Extract the [X, Y] coordinate from the center of the cell holding the provided text.  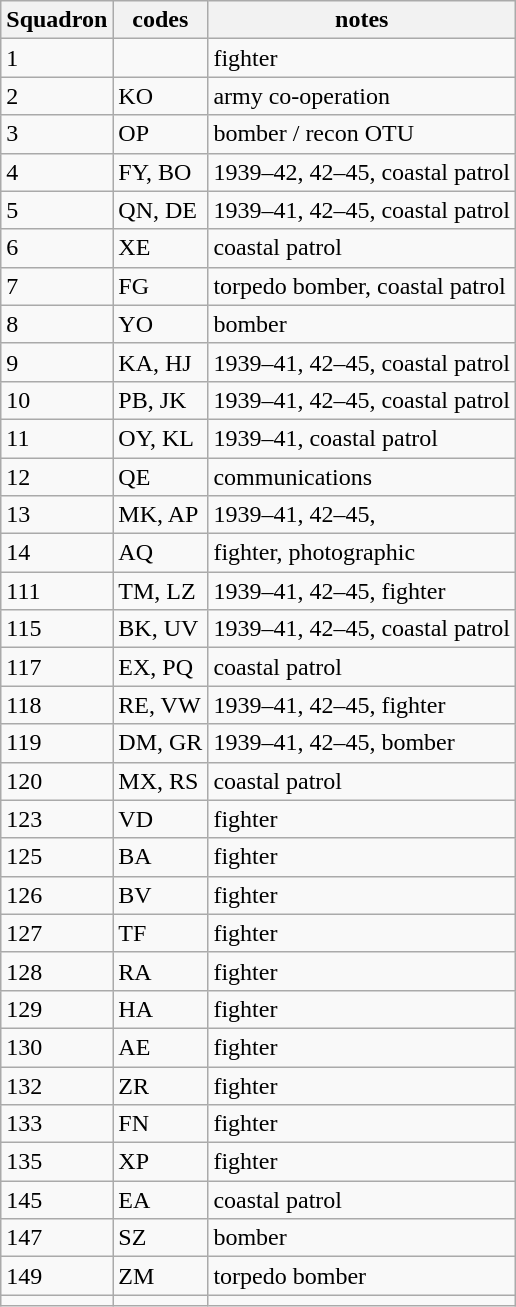
Squadron [57, 20]
ZR [160, 1085]
13 [57, 515]
bomber / recon OTU [362, 134]
130 [57, 1047]
123 [57, 819]
14 [57, 553]
1939–41, 42–45, [362, 515]
120 [57, 781]
torpedo bomber, coastal patrol [362, 286]
EA [160, 1200]
11 [57, 438]
115 [57, 629]
fighter, photographic [362, 553]
KA, HJ [160, 362]
133 [57, 1124]
FY, BO [160, 172]
AE [160, 1047]
MX, RS [160, 781]
132 [57, 1085]
3 [57, 134]
4 [57, 172]
MK, AP [160, 515]
DM, GR [160, 743]
BK, UV [160, 629]
12 [57, 477]
TF [160, 933]
117 [57, 667]
6 [57, 248]
145 [57, 1200]
125 [57, 857]
149 [57, 1276]
5 [57, 210]
PB, JK [160, 400]
XE [160, 248]
VD [160, 819]
YO [160, 324]
BV [160, 895]
8 [57, 324]
BA [160, 857]
OP [160, 134]
OY, KL [160, 438]
communications [362, 477]
XP [160, 1162]
AQ [160, 553]
FG [160, 286]
1939–42, 42–45, coastal patrol [362, 172]
128 [57, 971]
10 [57, 400]
127 [57, 933]
147 [57, 1238]
HA [160, 1009]
codes [160, 20]
EX, PQ [160, 667]
SZ [160, 1238]
7 [57, 286]
1 [57, 58]
notes [362, 20]
129 [57, 1009]
135 [57, 1162]
torpedo bomber [362, 1276]
TM, LZ [160, 591]
111 [57, 591]
126 [57, 895]
118 [57, 705]
RE, VW [160, 705]
FN [160, 1124]
KO [160, 96]
1939–41, coastal patrol [362, 438]
ZM [160, 1276]
QE [160, 477]
army co-operation [362, 96]
9 [57, 362]
QN, DE [160, 210]
119 [57, 743]
RA [160, 971]
2 [57, 96]
1939–41, 42–45, bomber [362, 743]
